Extract the (x, y) coordinate from the center of the cell holding the provided text.  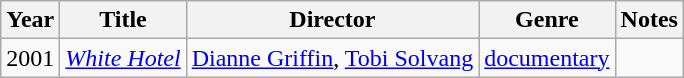
2001 (30, 58)
Director (332, 20)
documentary (547, 58)
Genre (547, 20)
Year (30, 20)
Title (123, 20)
White Hotel (123, 58)
Dianne Griffin, Tobi Solvang (332, 58)
Notes (649, 20)
